Output the [x, y] coordinate of the center of the cell containing the given text.  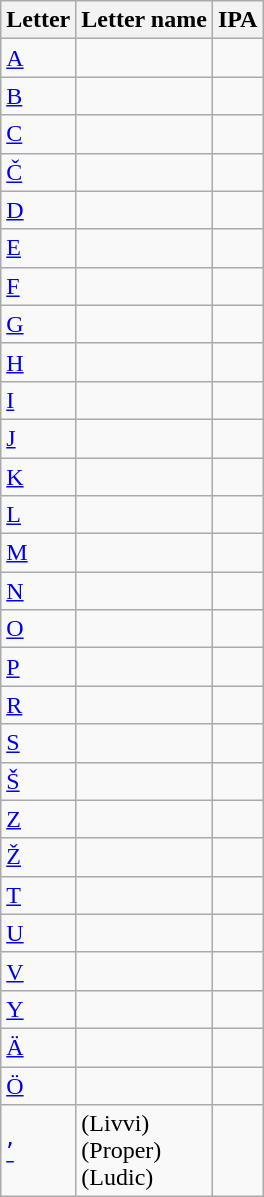
N [38, 591]
U [38, 933]
G [38, 324]
Letter name [144, 20]
D [38, 210]
F [38, 286]
L [38, 515]
Ä [38, 1047]
S [38, 743]
Ž [38, 857]
E [38, 248]
H [38, 362]
J [38, 438]
M [38, 553]
B [38, 96]
P [38, 667]
I [38, 400]
K [38, 477]
Š [38, 781]
Ö [38, 1085]
Letter [38, 20]
IPA [238, 20]
V [38, 971]
Y [38, 1009]
T [38, 895]
ʼ [38, 1151]
A [38, 58]
(Livvi) (Proper) (Ludic) [144, 1151]
O [38, 629]
Z [38, 819]
R [38, 705]
Č [38, 172]
C [38, 134]
